Return the (X, Y) coordinate for the center point of the cell that contains the specified text.  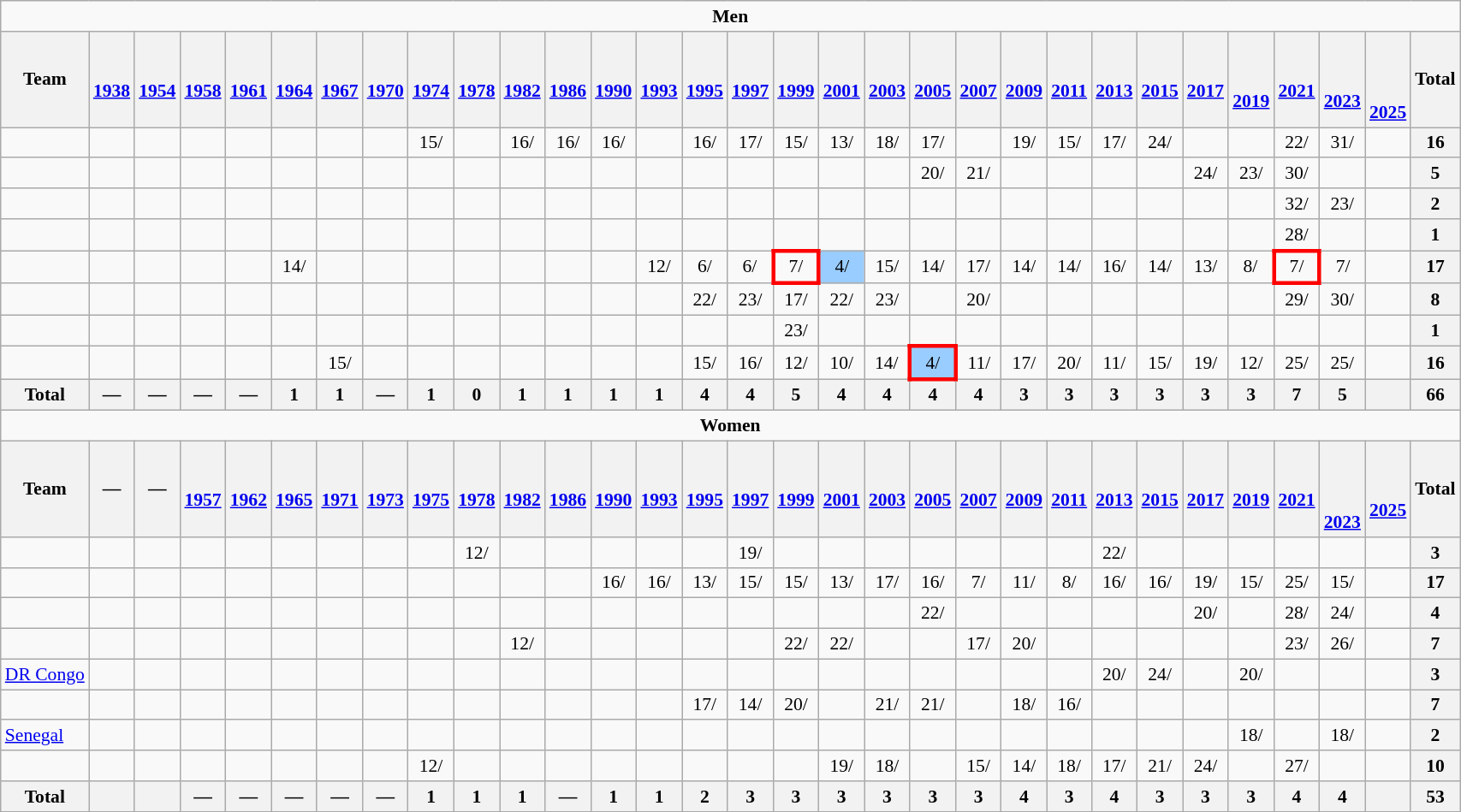
27/ (1296, 766)
1965 (294, 489)
53 (1434, 797)
1974 (431, 80)
1970 (385, 80)
0 (476, 395)
Men (731, 16)
8 (1434, 299)
1973 (385, 489)
Women (731, 426)
1938 (111, 80)
29/ (1296, 299)
1975 (431, 489)
1964 (294, 80)
1957 (202, 489)
10/ (842, 363)
31/ (1342, 143)
1961 (248, 80)
Senegal (45, 736)
DR Congo (45, 674)
66 (1434, 395)
32/ (1296, 204)
1954 (157, 80)
26/ (1342, 644)
1962 (248, 489)
1967 (339, 80)
1958 (202, 80)
1971 (339, 489)
10 (1434, 766)
